Find where the given text appears and provide that cell's center as [x, y] coordinate. 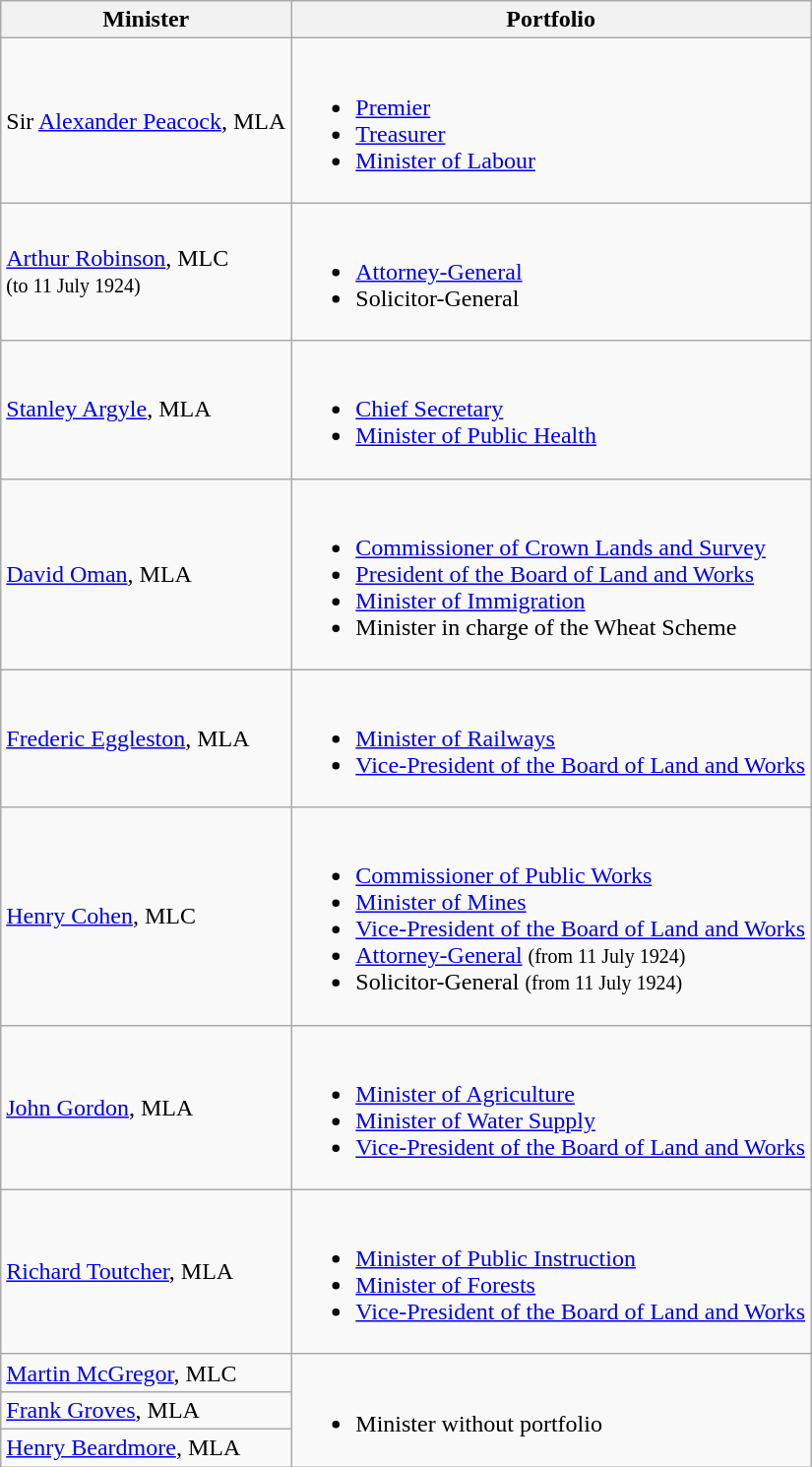
Sir Alexander Peacock, MLA [146, 120]
Minister [146, 20]
John Gordon, MLA [146, 1107]
Stanley Argyle, MLA [146, 410]
Minister of RailwaysVice-President of the Board of Land and Works [551, 738]
David Oman, MLA [146, 574]
Attorney-GeneralSolicitor-General [551, 272]
Henry Cohen, MLC [146, 916]
Minister of AgricultureMinister of Water SupplyVice-President of the Board of Land and Works [551, 1107]
Minister of Public InstructionMinister of ForestsVice-President of the Board of Land and Works [551, 1272]
Henry Beardmore, MLA [146, 1447]
Arthur Robinson, MLC (to 11 July 1924) [146, 272]
Frank Groves, MLA [146, 1410]
PremierTreasurerMinister of Labour [551, 120]
Frederic Eggleston, MLA [146, 738]
Martin McGregor, MLC [146, 1372]
Richard Toutcher, MLA [146, 1272]
Portfolio [551, 20]
Chief SecretaryMinister of Public Health [551, 410]
Commissioner of Crown Lands and SurveyPresident of the Board of Land and WorksMinister of ImmigrationMinister in charge of the Wheat Scheme [551, 574]
Minister without portfolio [551, 1410]
